Scan for the cell matching the given text and deliver its (X, Y) coordinate at center. 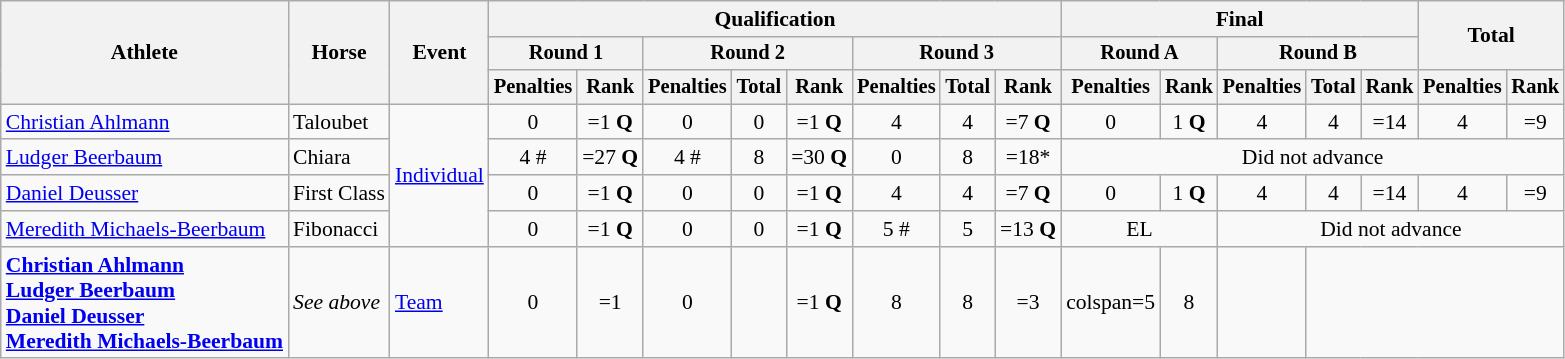
Daniel Deusser (144, 193)
Christian AhlmannLudger BeerbaumDaniel DeusserMeredith Michaels-Beerbaum (144, 303)
See above (339, 303)
First Class (339, 193)
5 (968, 229)
Christian Ahlmann (144, 122)
colspan=5 (1110, 303)
Round A (1140, 54)
=1 (610, 303)
Team (440, 303)
Round 1 (566, 54)
Fibonacci (339, 229)
Final (1240, 19)
Round 2 (748, 54)
EL (1140, 229)
Ludger Beerbaum (144, 158)
5 # (896, 229)
Athlete (144, 52)
Chiara (339, 158)
=27 Q (610, 158)
Horse (339, 52)
=30 Q (819, 158)
Qualification (775, 19)
Round 3 (956, 54)
Taloubet (339, 122)
Event (440, 52)
Meredith Michaels-Beerbaum (144, 229)
=18* (1028, 158)
=3 (1028, 303)
Round B (1318, 54)
Individual (440, 175)
=13 Q (1028, 229)
